Find where the given text appears and provide that cell's center as (x, y) coordinate. 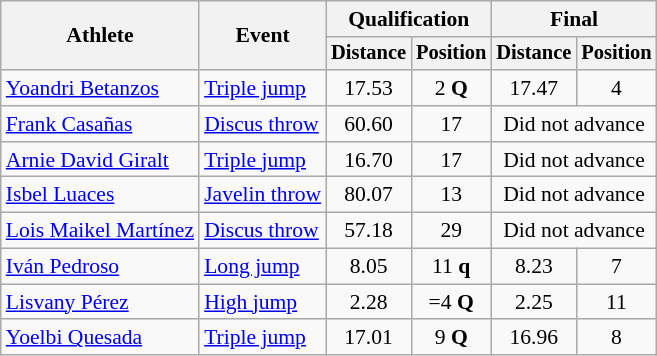
Event (262, 36)
=4 Q (451, 302)
16.70 (368, 160)
8.05 (368, 267)
57.18 (368, 231)
8 (616, 338)
80.07 (368, 195)
Final (574, 19)
Yoelbi Quesada (100, 338)
Qualification (408, 19)
7 (616, 267)
Yoandri Betanzos (100, 88)
High jump (262, 302)
11 (616, 302)
17.01 (368, 338)
Lois Maikel Martínez (100, 231)
2.28 (368, 302)
16.96 (534, 338)
Lisvany Pérez (100, 302)
2.25 (534, 302)
Long jump (262, 267)
29 (451, 231)
Isbel Luaces (100, 195)
Frank Casañas (100, 124)
9 Q (451, 338)
2 Q (451, 88)
60.60 (368, 124)
17.47 (534, 88)
Athlete (100, 36)
8.23 (534, 267)
Iván Pedroso (100, 267)
11 q (451, 267)
4 (616, 88)
17.53 (368, 88)
13 (451, 195)
Arnie David Giralt (100, 160)
Javelin throw (262, 195)
